Locate the cell with the specified text and output its [x, y] center coordinate. 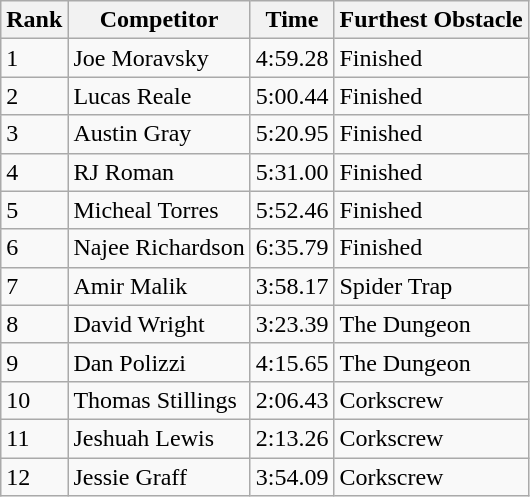
5 [34, 210]
Spider Trap [431, 286]
3:58.17 [292, 286]
11 [34, 438]
4:59.28 [292, 58]
Dan Polizzi [159, 362]
Rank [34, 20]
Micheal Torres [159, 210]
7 [34, 286]
2:06.43 [292, 400]
Lucas Reale [159, 96]
3 [34, 134]
Joe Moravsky [159, 58]
Competitor [159, 20]
4:15.65 [292, 362]
9 [34, 362]
David Wright [159, 324]
1 [34, 58]
3:23.39 [292, 324]
6 [34, 248]
5:00.44 [292, 96]
12 [34, 477]
2:13.26 [292, 438]
Furthest Obstacle [431, 20]
10 [34, 400]
Time [292, 20]
5:52.46 [292, 210]
Amir Malik [159, 286]
2 [34, 96]
Jeshuah Lewis [159, 438]
RJ Roman [159, 172]
4 [34, 172]
8 [34, 324]
Thomas Stillings [159, 400]
Najee Richardson [159, 248]
6:35.79 [292, 248]
5:31.00 [292, 172]
Austin Gray [159, 134]
5:20.95 [292, 134]
Jessie Graff [159, 477]
3:54.09 [292, 477]
